Search for the cell housing the specified text and yield its (X, Y) center coordinate. 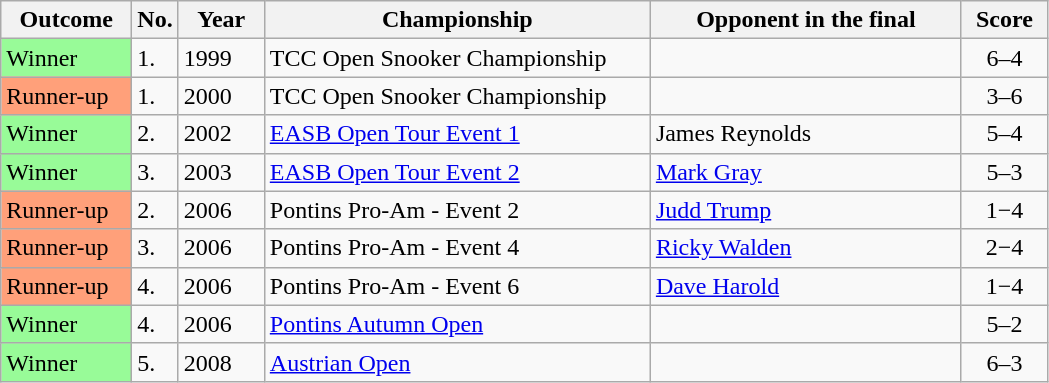
2000 (221, 96)
6–3 (1004, 362)
Ricky Walden (806, 248)
3–6 (1004, 96)
James Reynolds (806, 134)
Mark Gray (806, 172)
2003 (221, 172)
Pontins Pro-Am - Event 6 (457, 286)
Year (221, 20)
5–3 (1004, 172)
2008 (221, 362)
Pontins Pro-Am - Event 4 (457, 248)
5–2 (1004, 324)
2−4 (1004, 248)
Opponent in the final (806, 20)
Dave Harold (806, 286)
5. (155, 362)
Outcome (66, 20)
Judd Trump (806, 210)
Score (1004, 20)
Championship (457, 20)
Pontins Autumn Open (457, 324)
2002 (221, 134)
1999 (221, 58)
6–4 (1004, 58)
EASB Open Tour Event 2 (457, 172)
Austrian Open (457, 362)
No. (155, 20)
EASB Open Tour Event 1 (457, 134)
Pontins Pro-Am - Event 2 (457, 210)
5–4 (1004, 134)
